Scan for the cell matching the given text and deliver its (X, Y) coordinate at center. 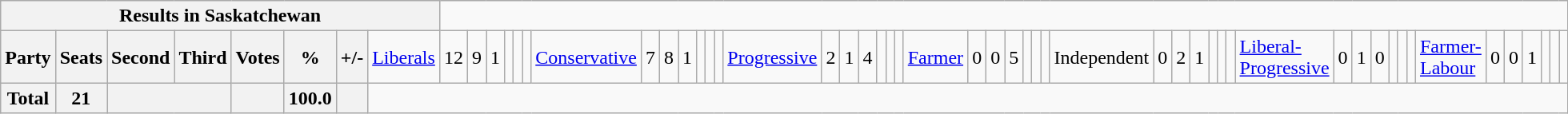
7 (650, 57)
% (310, 57)
100.0 (310, 98)
Results in Saskatchewan (221, 16)
8 (669, 57)
Farmer (935, 57)
Conservative (586, 57)
9 (477, 57)
Party (28, 57)
Farmer-Labour (1450, 57)
Third (203, 57)
21 (81, 98)
Liberal-Progressive (1285, 57)
Progressive (773, 57)
Votes (258, 57)
Liberals (404, 57)
Second (141, 57)
12 (453, 57)
5 (1014, 57)
Total (28, 98)
Independent (1102, 57)
+/- (352, 57)
4 (867, 57)
Seats (81, 57)
